Capture the cell that displays the provided text and extract its (X, Y) central coordinate. 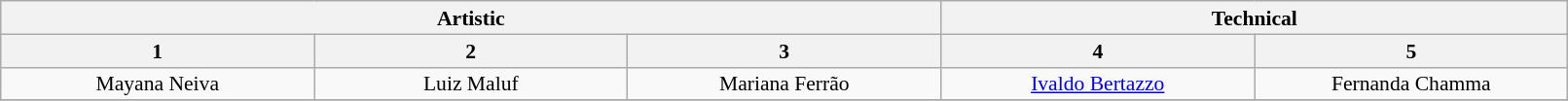
Artistic (471, 17)
Mariana Ferrão (784, 84)
4 (1098, 50)
2 (471, 50)
Technical (1255, 17)
Mayana Neiva (158, 84)
1 (158, 50)
Fernanda Chamma (1411, 84)
Luiz Maluf (471, 84)
3 (784, 50)
5 (1411, 50)
Ivaldo Bertazzo (1098, 84)
